Locate the cell with the specified text and output its [X, Y] center coordinate. 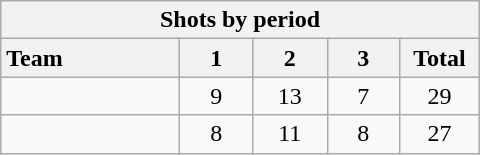
Shots by period [240, 20]
29 [440, 96]
13 [290, 96]
3 [363, 58]
27 [440, 134]
2 [290, 58]
7 [363, 96]
Total [440, 58]
Team [90, 58]
1 [216, 58]
11 [290, 134]
9 [216, 96]
